From the cell containing the given text, extract its center point as [X, Y] coordinate. 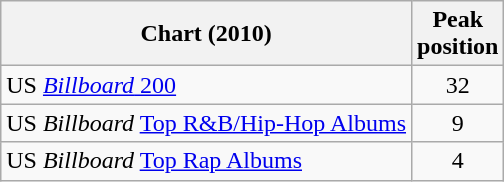
4 [458, 161]
US Billboard Top R&B/Hip-Hop Albums [206, 123]
32 [458, 85]
9 [458, 123]
Peakposition [458, 34]
US Billboard Top Rap Albums [206, 161]
Chart (2010) [206, 34]
US Billboard 200 [206, 85]
